Determine the (X, Y) coordinate at the center of the cell enclosing the given text.  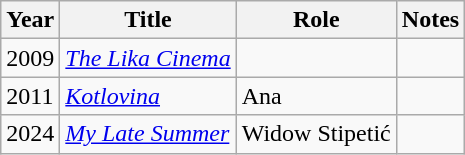
My Late Summer (148, 134)
Role (316, 20)
The Lika Cinema (148, 58)
Ana (316, 96)
2024 (30, 134)
Title (148, 20)
Year (30, 20)
2009 (30, 58)
2011 (30, 96)
Widow Stipetić (316, 134)
Kotlovina (148, 96)
Notes (430, 20)
